Find where the given text appears and provide that cell's center as [x, y] coordinate. 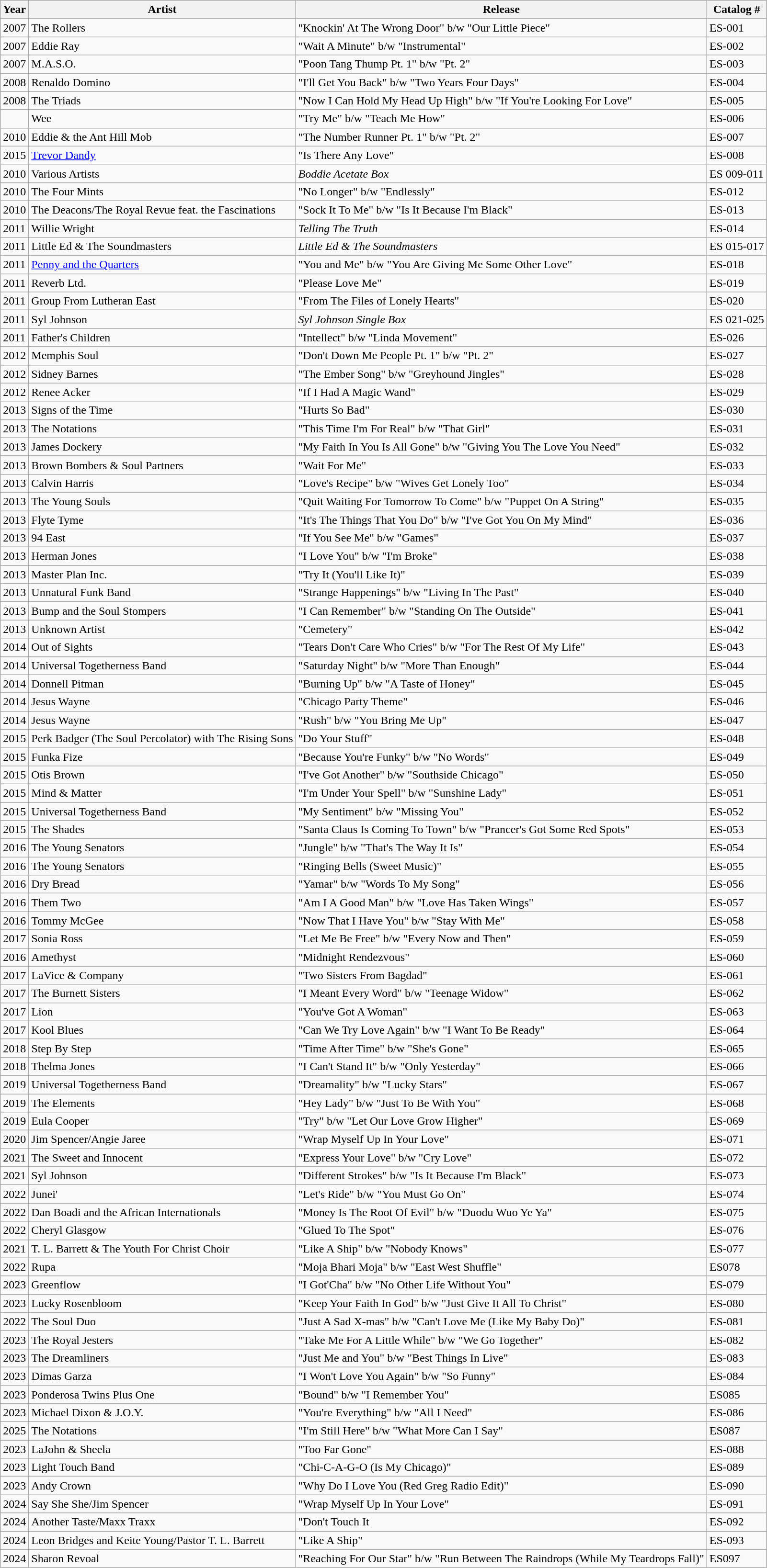
Sonia Ross [162, 939]
"My Sentiment" b/w "Missing You" [501, 812]
ES-032 [737, 447]
"Too Far Gone" [501, 1449]
"Don't Down Me People Pt. 1" b/w "Pt. 2" [501, 356]
ES-084 [737, 1376]
"Because You're Funky" b/w "No Words" [501, 756]
The Dreamliners [162, 1358]
ES-075 [737, 1212]
The Deacons/The Royal Revue feat. the Fascinations [162, 210]
"Try" b/w "Let Our Love Grow Higher" [501, 1121]
"Moja Bhari Moja" b/w "East West Shuffle" [501, 1267]
Willie Wright [162, 228]
ES-046 [737, 702]
Thelma Jones [162, 1066]
ES078 [737, 1267]
Boddie Acetate Box [501, 173]
Michael Dixon & J.O.Y. [162, 1413]
Say She She/Jim Spencer [162, 1504]
Jim Spencer/Angie Jaree [162, 1139]
ES-071 [737, 1139]
2020 [14, 1139]
"No Longer" b/w "Endlessly" [501, 192]
ES-045 [737, 684]
ES-020 [737, 301]
94 East [162, 538]
ES-073 [737, 1176]
"Santa Claus Is Coming To Town" b/w "Prancer's Got Some Red Spots" [501, 830]
ES-047 [737, 720]
Catalog # [737, 10]
Trevor Dandy [162, 155]
Andy Crown [162, 1486]
Cheryl Glasgow [162, 1230]
ES-060 [737, 957]
Sidney Barnes [162, 374]
ES-001 [737, 28]
LaJohn & Sheela [162, 1449]
ES-040 [737, 593]
ES-018 [737, 265]
ES-006 [737, 119]
Memphis Soul [162, 356]
"You and Me" b/w "You Are Giving Me Some Other Love" [501, 265]
Bump and the Soul Stompers [162, 611]
The Triads [162, 101]
ES-057 [737, 902]
The Shades [162, 830]
"Burning Up" b/w "A Taste of Honey" [501, 684]
ES-068 [737, 1103]
Telling The Truth [501, 228]
Sharon Revoal [162, 1558]
"Glued To The Spot" [501, 1230]
"Cemetery" [501, 629]
"It's The Things That You Do" b/w "I've Got You On My Mind" [501, 519]
"Ringing Bells (Sweet Music)" [501, 866]
ES-028 [737, 374]
ES-076 [737, 1230]
ES-013 [737, 210]
ES-029 [737, 392]
ES-062 [737, 993]
"Try It (You'll Like It)" [501, 575]
Lion [162, 1012]
"Let's Ride" b/w "You Must Go On" [501, 1194]
ES 015-017 [737, 247]
Tommy McGee [162, 921]
The Royal Jesters [162, 1340]
The Rollers [162, 28]
Greenflow [162, 1285]
Them Two [162, 902]
"Chi-C-A-G-O (Is My Chicago)" [501, 1467]
"Tears Don't Care Who Cries" b/w "For The Rest Of My Life" [501, 647]
"Reaching For Our Star" b/w "Run Between The Raindrops (While My Teardrops Fall)" [501, 1558]
"Wait For Me" [501, 465]
Syl Johnson Single Box [501, 319]
2025 [14, 1431]
Renaldo Domino [162, 82]
Signs of the Time [162, 410]
"Jungle" b/w "That's The Way It Is" [501, 848]
ES-034 [737, 483]
Perk Badger (The Soul Percolator) with The Rising Sons [162, 738]
ES-064 [737, 1030]
ES-042 [737, 629]
Renee Acker [162, 392]
ES097 [737, 1558]
ES-081 [737, 1321]
"Money Is The Root Of Evil" b/w "Duodu Wuo Ye Ya" [501, 1212]
ES-083 [737, 1358]
ES-050 [737, 775]
The Four Mints [162, 192]
The Soul Duo [162, 1321]
"Two Sisters From Bagdad" [501, 975]
"Please Love Me" [501, 283]
Unknown Artist [162, 629]
ES-089 [737, 1467]
ES-074 [737, 1194]
ES-080 [737, 1303]
ES-091 [737, 1504]
"This Time I'm For Real" b/w "That Girl" [501, 429]
"My Faith In You Is All Gone" b/w "Giving You The Love You Need" [501, 447]
The Burnett Sisters [162, 993]
ES-059 [737, 939]
Out of Sights [162, 647]
"Love's Recipe" b/w "Wives Get Lonely Too" [501, 483]
ES-086 [737, 1413]
ES-051 [737, 793]
Wee [162, 119]
ES-065 [737, 1048]
Amethyst [162, 957]
Ponderosa Twins Plus One [162, 1395]
"I Can Remember" b/w "Standing On The Outside" [501, 611]
"Just Me and You" b/w "Best Things In Live" [501, 1358]
Various Artists [162, 173]
LaVice & Company [162, 975]
The Young Souls [162, 501]
ES 021-025 [737, 319]
ES-004 [737, 82]
"I Got'Cha" b/w "No Other Life Without You" [501, 1285]
ES-038 [737, 556]
Eula Cooper [162, 1121]
ES-069 [737, 1121]
Dry Bread [162, 884]
"Time After Time" b/w "She's Gone" [501, 1048]
Release [501, 10]
"Do Your Stuff" [501, 738]
"Don't Touch It [501, 1522]
"Hey Lady" b/w "Just To Be With You" [501, 1103]
"Dreamality" b/w "Lucky Stars" [501, 1084]
ES-014 [737, 228]
"Now That I Have You" b/w "Stay With Me" [501, 921]
Step By Step [162, 1048]
ES-007 [737, 137]
T. L. Barrett & The Youth For Christ Choir [162, 1249]
"The Ember Song" b/w "Greyhound Jingles" [501, 374]
"You're Everything" b/w "All I Need" [501, 1413]
"Like A Ship" b/w "Nobody Knows" [501, 1249]
"Sock It To Me" b/w "Is It Because I'm Black" [501, 210]
Lucky Rosenbloom [162, 1303]
ES085 [737, 1395]
ES-088 [737, 1449]
Year [14, 10]
"I'm Still Here" b/w "What More Can I Say" [501, 1431]
"Express Your Love" b/w "Cry Love" [501, 1158]
"Take Me For A Little While" b/w "We Go Together" [501, 1340]
"Different Strokes" b/w "Is It Because I'm Black" [501, 1176]
"Like A Ship" [501, 1540]
ES-054 [737, 848]
ES-067 [737, 1084]
"Is There Any Love" [501, 155]
ES-002 [737, 46]
M.A.S.O. [162, 64]
ES-037 [737, 538]
"The Number Runner Pt. 1" b/w "Pt. 2" [501, 137]
ES-056 [737, 884]
ES-041 [737, 611]
"If I Had A Magic Wand" [501, 392]
Calvin Harris [162, 483]
ES-043 [737, 647]
"Wait A Minute" b/w "Instrumental" [501, 46]
ES-052 [737, 812]
Another Taste/Maxx Traxx [162, 1522]
ES-048 [737, 738]
"I Love You" b/w "I'm Broke" [501, 556]
"Chicago Party Theme" [501, 702]
"Quit Waiting For Tomorrow To Come" b/w "Puppet On A String" [501, 501]
"Midnight Rendezvous" [501, 957]
"Hurts So Bad" [501, 410]
Eddie Ray [162, 46]
ES-066 [737, 1066]
"Now I Can Hold My Head Up High" b/w "If You're Looking For Love" [501, 101]
ES-026 [737, 338]
ES-030 [737, 410]
ES-003 [737, 64]
Reverb Ltd. [162, 283]
ES 009-011 [737, 173]
Leon Bridges and Keite Young/Pastor T. L. Barrett [162, 1540]
"I've Got Another" b/w "Southside Chicago" [501, 775]
James Dockery [162, 447]
ES-033 [737, 465]
ES-008 [737, 155]
ES-061 [737, 975]
Dan Boadi and the African Internationals [162, 1212]
ES-058 [737, 921]
"Rush" b/w "You Bring Me Up" [501, 720]
The Elements [162, 1103]
ES-035 [737, 501]
"Why Do I Love You (Red Greg Radio Edit)" [501, 1486]
"I'm Under Your Spell" b/w "Sunshine Lady" [501, 793]
"I Can't Stand It" b/w "Only Yesterday" [501, 1066]
Dimas Garza [162, 1376]
"Am I A Good Man" b/w "Love Has Taken Wings" [501, 902]
"Knockin' At The Wrong Door" b/w "Our Little Piece" [501, 28]
Unnatural Funk Band [162, 593]
ES-012 [737, 192]
ES-063 [737, 1012]
ES087 [737, 1431]
"I Meant Every Word" b/w "Teenage Widow" [501, 993]
ES-082 [737, 1340]
ES-005 [737, 101]
"Saturday Night" b/w "More Than Enough" [501, 666]
Eddie & the Ant Hill Mob [162, 137]
Master Plan Inc. [162, 575]
ES-079 [737, 1285]
Group From Lutheran East [162, 301]
Penny and the Quarters [162, 265]
"I Won't Love You Again" b/w "So Funny" [501, 1376]
ES-053 [737, 830]
Otis Brown [162, 775]
ES-090 [737, 1486]
ES-093 [737, 1540]
ES-036 [737, 519]
ES-049 [737, 756]
ES-039 [737, 575]
"Bound" b/w "I Remember You" [501, 1395]
Light Touch Band [162, 1467]
"From The Files of Lonely Hearts" [501, 301]
Father's Children [162, 338]
Flyte Tyme [162, 519]
ES-044 [737, 666]
ES-031 [737, 429]
Artist [162, 10]
ES-072 [737, 1158]
"Yamar" b/w "Words To My Song" [501, 884]
"If You See Me" b/w "Games" [501, 538]
"Just A Sad X-mas" b/w "Can't Love Me (Like My Baby Do)" [501, 1321]
ES-027 [737, 356]
"Keep Your Faith In God" b/w "Just Give It All To Christ" [501, 1303]
ES-092 [737, 1522]
ES-019 [737, 283]
"Let Me Be Free" b/w "Every Now and Then" [501, 939]
"Intellect" b/w "Linda Movement" [501, 338]
Donnell Pitman [162, 684]
The Sweet and Innocent [162, 1158]
"Try Me" b/w "Teach Me How" [501, 119]
"I'll Get You Back" b/w "Two Years Four Days" [501, 82]
"You've Got A Woman" [501, 1012]
Mind & Matter [162, 793]
Funka Fize [162, 756]
"Strange Happenings" b/w "Living In The Past" [501, 593]
"Poon Tang Thump Pt. 1" b/w "Pt. 2" [501, 64]
Herman Jones [162, 556]
Junei' [162, 1194]
ES-077 [737, 1249]
Brown Bombers & Soul Partners [162, 465]
Rupa [162, 1267]
ES-055 [737, 866]
"Can We Try Love Again" b/w "I Want To Be Ready" [501, 1030]
Kool Blues [162, 1030]
